Extract the [X, Y] coordinate from the center of the cell holding the provided text.  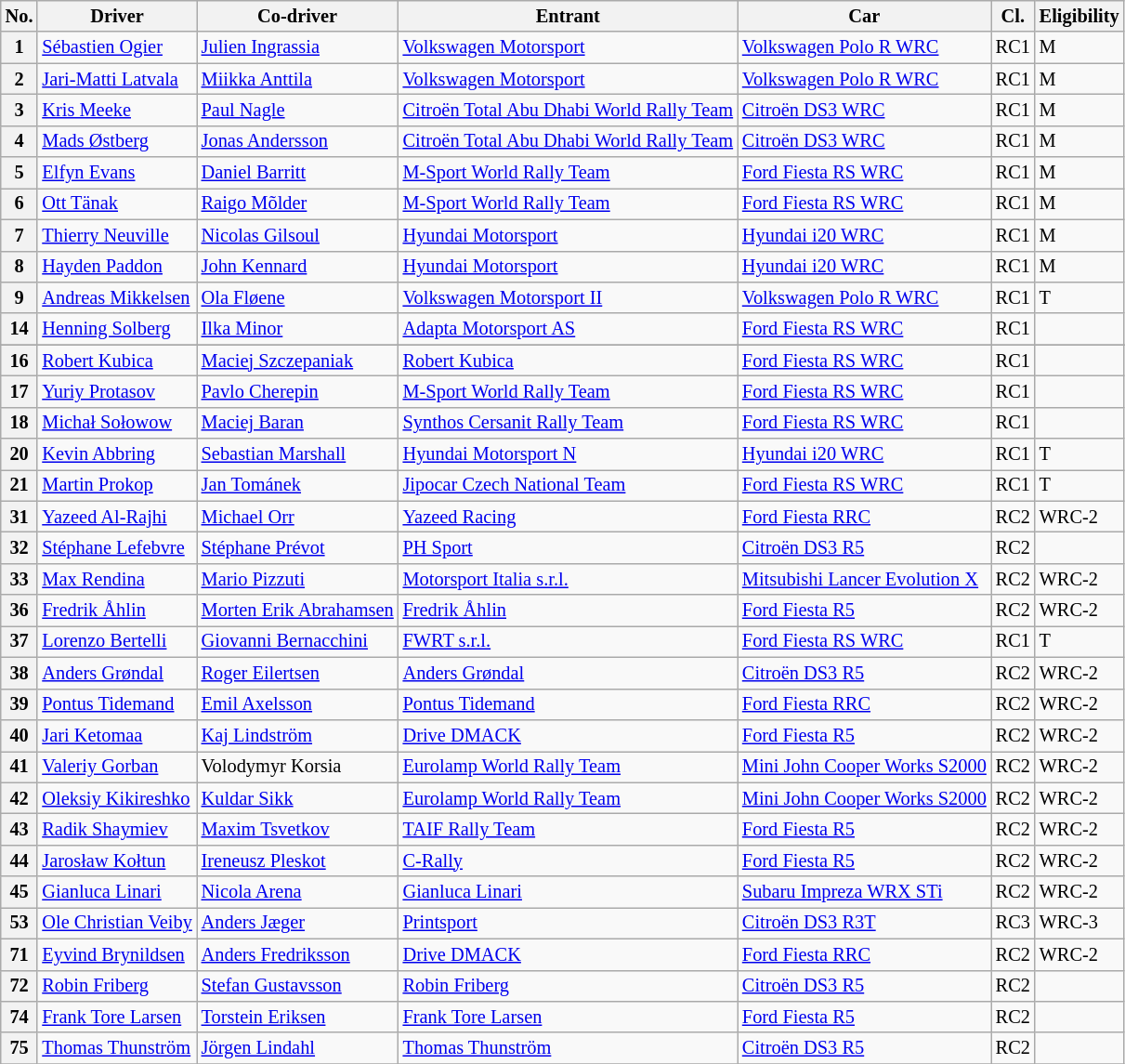
Maciej Baran [297, 423]
17 [20, 391]
1 [20, 47]
Ott Tänak [117, 204]
Radik Shaymiev [117, 829]
Synthos Cersanit Rally Team [569, 423]
Yazeed Al-Rajhi [117, 517]
Kaj Lindström [297, 735]
33 [20, 579]
Kevin Abbring [117, 454]
42 [20, 798]
14 [20, 329]
43 [20, 829]
Max Rendina [117, 579]
WRC-3 [1079, 923]
3 [20, 110]
Nicolas Gilsoul [297, 235]
20 [20, 454]
Ole Christian Veiby [117, 923]
No. [20, 16]
Raigo Mõlder [297, 204]
Emil Axelsson [297, 704]
Roger Eilertsen [297, 673]
18 [20, 423]
Yazeed Racing [569, 517]
Oleksiy Kikireshko [117, 798]
Ireneusz Pleskot [297, 860]
Paul Nagle [297, 110]
Hyundai Motorsport N [569, 454]
Ola Fløene [297, 297]
Mario Pizzuti [297, 579]
31 [20, 517]
37 [20, 641]
Yuriy Protasov [117, 391]
Giovanni Bernacchini [297, 641]
21 [20, 485]
Elfyn Evans [117, 173]
Subaru Impreza WRX STi [864, 892]
Jari Ketomaa [117, 735]
Martin Prokop [117, 485]
Jörgen Lindahl [297, 1048]
44 [20, 860]
5 [20, 173]
RC3 [1013, 923]
71 [20, 954]
40 [20, 735]
72 [20, 986]
Sébastien Ogier [117, 47]
Car [864, 16]
Cl. [1013, 16]
74 [20, 1017]
38 [20, 673]
Jonas Andersson [297, 141]
9 [20, 297]
16 [20, 361]
Thierry Neuville [117, 235]
36 [20, 611]
PH Sport [569, 547]
Miikka Anttila [297, 79]
Julien Ingrassia [297, 47]
32 [20, 547]
C-Rally [569, 860]
Mads Østberg [117, 141]
4 [20, 141]
Kuldar Sikk [297, 798]
Jipocar Czech National Team [569, 485]
Volkswagen Motorsport II [569, 297]
Adapta Motorsport AS [569, 329]
Maciej Szczepaniak [297, 361]
Co-driver [297, 16]
Daniel Barritt [297, 173]
Lorenzo Bertelli [117, 641]
Eligibility [1079, 16]
Driver [117, 16]
TAIF Rally Team [569, 829]
FWRT s.r.l. [569, 641]
Nicola Arena [297, 892]
Stéphane Prévot [297, 547]
41 [20, 767]
Motorsport Italia s.r.l. [569, 579]
Ilka Minor [297, 329]
Jari-Matti Latvala [117, 79]
Anders Jæger [297, 923]
Kris Meeke [117, 110]
Eyvind Brynildsen [117, 954]
Henning Solberg [117, 329]
Printsport [569, 923]
Morten Erik Abrahamsen [297, 611]
6 [20, 204]
45 [20, 892]
Stéphane Lefebvre [117, 547]
Stefan Gustavsson [297, 986]
Pavlo Cherepin [297, 391]
Sebastian Marshall [297, 454]
Jarosław Kołtun [117, 860]
7 [20, 235]
Mitsubishi Lancer Evolution X [864, 579]
75 [20, 1048]
Andreas Mikkelsen [117, 297]
John Kennard [297, 267]
Hayden Paddon [117, 267]
8 [20, 267]
Michał Sołowow [117, 423]
Michael Orr [297, 517]
Maxim Tsvetkov [297, 829]
2 [20, 79]
Volodymyr Korsia [297, 767]
Anders Fredriksson [297, 954]
53 [20, 923]
Jan Tománek [297, 485]
39 [20, 704]
Citroën DS3 R3T [864, 923]
Torstein Eriksen [297, 1017]
Valeriy Gorban [117, 767]
Entrant [569, 16]
